Determine the [X, Y] coordinate at the center of the cell enclosing the given text.  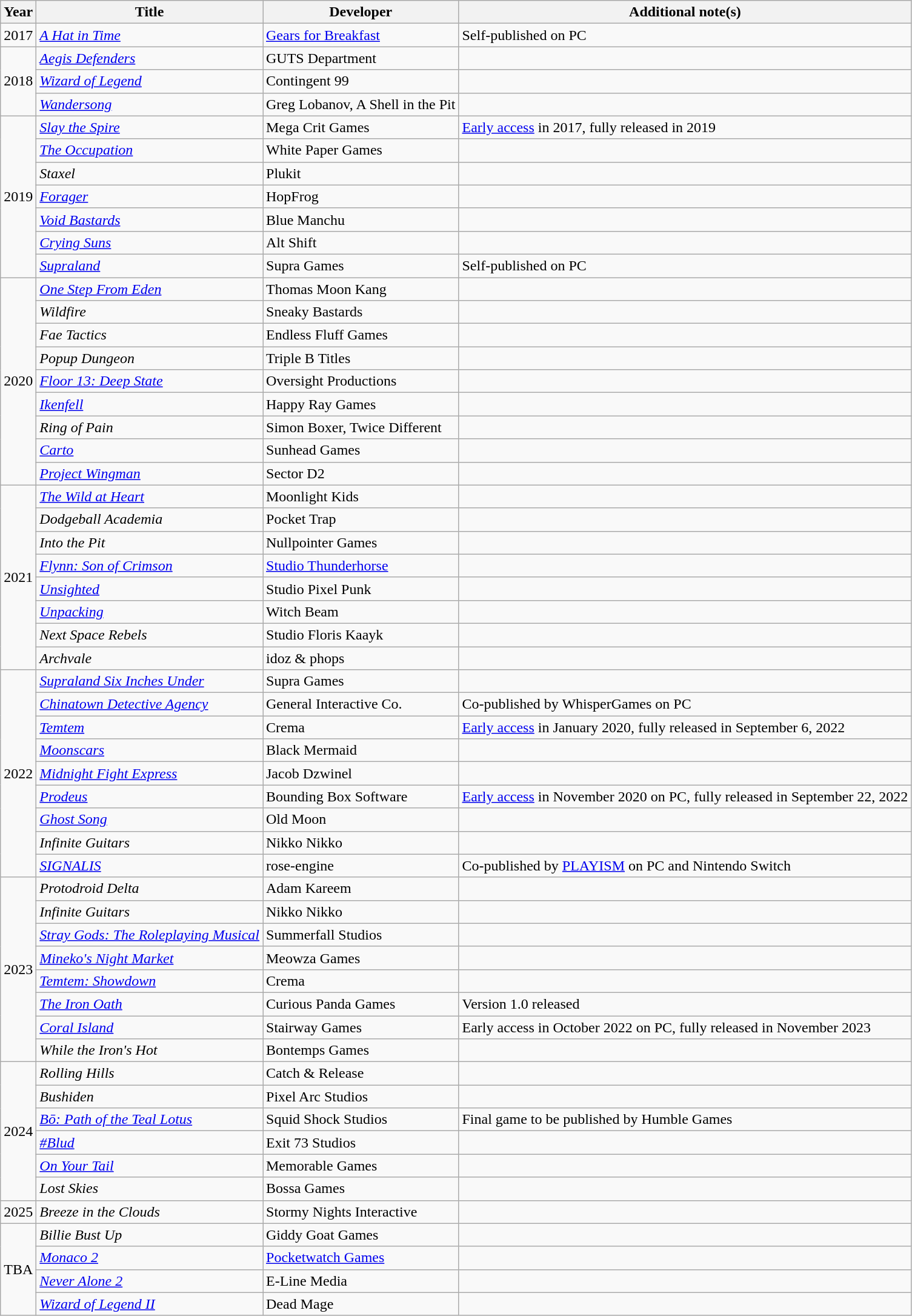
Plukit [361, 173]
Coral Island [150, 1027]
Carto [150, 450]
Greg Lobanov, A Shell in the Pit [361, 104]
Monaco 2 [150, 1258]
Catch & Release [361, 1074]
Version 1.0 released [685, 1004]
Endless Fluff Games [361, 335]
TBA [18, 1269]
Happy Ray Games [361, 404]
Curious Panda Games [361, 1004]
Moonscars [150, 750]
Studio Floris Kaayk [361, 635]
Sunhead Games [361, 450]
Staxel [150, 173]
One Step From Eden [150, 289]
Witch Beam [361, 612]
Nullpointer Games [361, 543]
Crying Suns [150, 242]
Blue Manchu [361, 219]
Protodroid Delta [150, 889]
Bossa Games [361, 1189]
Simon Boxer, Twice Different [361, 427]
Pixel Arc Studios [361, 1097]
Never Alone 2 [150, 1281]
Temtem [150, 727]
Final game to be published by Humble Games [685, 1120]
Supraland [150, 266]
White Paper Games [361, 150]
The Wild at Heart [150, 496]
2021 [18, 577]
Old Moon [361, 820]
Ghost Song [150, 820]
A Hat in Time [150, 35]
Alt Shift [361, 242]
Wizard of Legend II [150, 1304]
Early access in November 2020 on PC, fully released in September 22, 2022 [685, 797]
Supraland Six Inches Under [150, 681]
General Interactive Co. [361, 704]
Adam Kareem [361, 889]
Exit 73 Studios [361, 1143]
GUTS Department [361, 58]
Forager [150, 196]
HopFrog [361, 196]
The Occupation [150, 150]
Rolling Hills [150, 1074]
Stormy Nights Interactive [361, 1212]
Stray Gods: The Roleplaying Musical [150, 935]
Midnight Fight Express [150, 773]
Title [150, 12]
Oversight Productions [361, 381]
Unsighted [150, 589]
Breeze in the Clouds [150, 1212]
Pocket Trap [361, 519]
Dead Mage [361, 1304]
2019 [18, 196]
Co-published by PLAYISM on PC and Nintendo Switch [685, 866]
Meowza Games [361, 958]
Wandersong [150, 104]
Sector D2 [361, 473]
Bushiden [150, 1097]
Memorable Games [361, 1166]
Year [18, 12]
The Iron Oath [150, 1004]
Pocketwatch Games [361, 1258]
2025 [18, 1212]
Prodeus [150, 797]
2023 [18, 969]
Thomas Moon Kang [361, 289]
Archvale [150, 658]
#Blud [150, 1143]
Early access in January 2020, fully released in September 6, 2022 [685, 727]
Unpacking [150, 612]
2018 [18, 81]
Mega Crit Games [361, 127]
Contingent 99 [361, 81]
Wildfire [150, 312]
Early access in October 2022 on PC, fully released in November 2023 [685, 1027]
Early access in 2017, fully released in 2019 [685, 127]
Floor 13: Deep State [150, 381]
Ikenfell [150, 404]
Temtem: Showdown [150, 981]
Bontemps Games [361, 1050]
E-Line Media [361, 1281]
Aegis Defenders [150, 58]
Sneaky Bastards [361, 312]
Lost Skies [150, 1189]
On Your Tail [150, 1166]
Additional note(s) [685, 12]
Slay the Spire [150, 127]
Next Space Rebels [150, 635]
Moonlight Kids [361, 496]
Void Bastards [150, 219]
Wizard of Legend [150, 81]
Chinatown Detective Agency [150, 704]
2022 [18, 773]
Into the Pit [150, 543]
Mineko's Night Market [150, 958]
Squid Shock Studios [361, 1120]
Gears for Breakfast [361, 35]
Co-published by WhisperGames on PC [685, 704]
Studio Pixel Punk [361, 589]
Dodgeball Academia [150, 519]
Stairway Games [361, 1027]
2024 [18, 1131]
Developer [361, 12]
Fae Tactics [150, 335]
Ring of Pain [150, 427]
rose-engine [361, 866]
Bounding Box Software [361, 797]
Project Wingman [150, 473]
Summerfall Studios [361, 935]
Bō: Path of the Teal Lotus [150, 1120]
Billie Bust Up [150, 1235]
Triple B Titles [361, 358]
While the Iron's Hot [150, 1050]
Black Mermaid [361, 750]
Flynn: Son of Crimson [150, 566]
SIGNALIS [150, 866]
2017 [18, 35]
Studio Thunderhorse [361, 566]
Jacob Dzwinel [361, 773]
Popup Dungeon [150, 358]
Giddy Goat Games [361, 1235]
idoz & phops [361, 658]
2020 [18, 382]
